Scan for the cell matching the given text and deliver its [X, Y] coordinate at center. 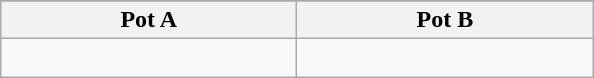
Pot A [149, 20]
Pot B [445, 20]
